Identify which cell holds the provided text, then report its (x, y) central coordinate. 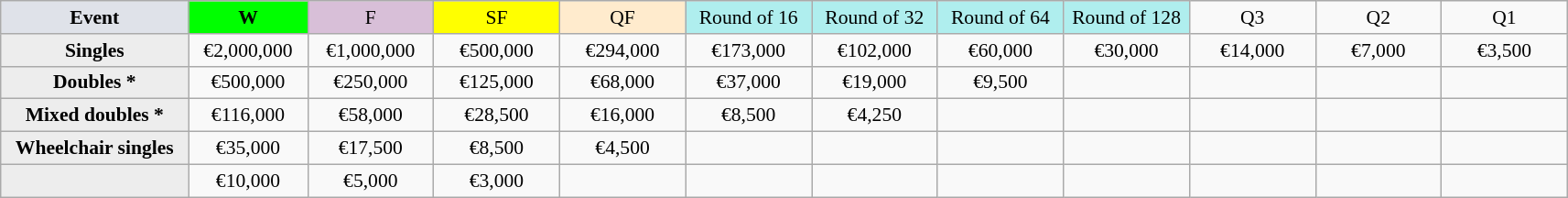
€10,000 (248, 181)
€294,000 (622, 50)
€3,000 (497, 181)
€35,000 (248, 148)
€250,000 (371, 82)
€17,500 (371, 148)
Doubles * (95, 82)
€37,000 (749, 82)
€9,500 (1000, 82)
QF (622, 17)
Round of 16 (749, 17)
Round of 64 (1000, 17)
€14,000 (1252, 50)
€60,000 (1000, 50)
F (371, 17)
€30,000 (1127, 50)
Round of 32 (874, 17)
€58,000 (371, 115)
Q1 (1505, 17)
€116,000 (248, 115)
W (248, 17)
€2,000,000 (248, 50)
SF (497, 17)
Q2 (1379, 17)
Mixed doubles * (95, 115)
€4,250 (874, 115)
Round of 128 (1127, 17)
€19,000 (874, 82)
€102,000 (874, 50)
€5,000 (371, 181)
Singles (95, 50)
Q3 (1252, 17)
€3,500 (1505, 50)
€16,000 (622, 115)
€7,000 (1379, 50)
Wheelchair singles (95, 148)
€1,000,000 (371, 50)
€173,000 (749, 50)
€4,500 (622, 148)
€28,500 (497, 115)
€125,000 (497, 82)
€68,000 (622, 82)
Event (95, 17)
